Return the (X, Y) coordinate for the center point of the cell that contains the specified text.  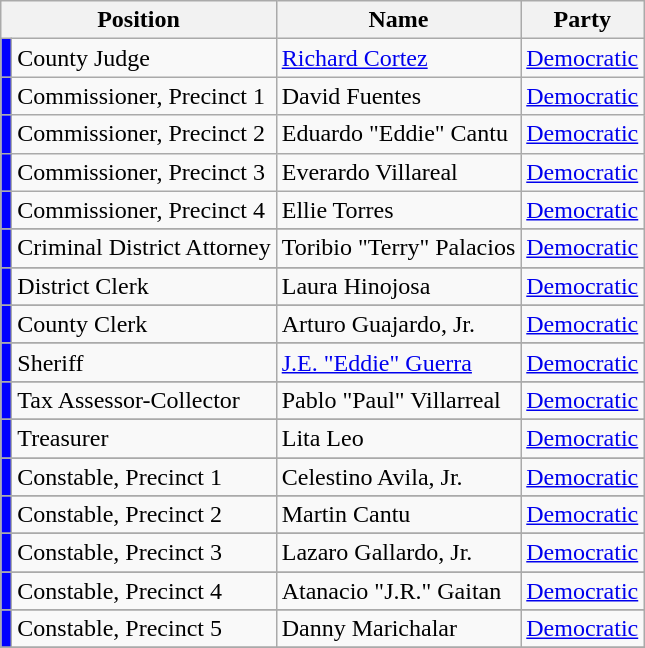
Constable, Precinct 5 (144, 629)
Martin Cantu (398, 515)
Pablo "Paul" Villarreal (398, 400)
County Judge (144, 58)
Ellie Torres (398, 210)
Commissioner, Precinct 2 (144, 134)
Name (398, 20)
Richard Cortez (398, 58)
Eduardo "Eddie" Cantu (398, 134)
Treasurer (144, 438)
J.E. "Eddie" Guerra (398, 362)
Commissioner, Precinct 3 (144, 172)
Toribio "Terry" Palacios (398, 248)
Arturo Guajardo, Jr. (398, 324)
David Fuentes (398, 96)
Constable, Precinct 3 (144, 553)
Laura Hinojosa (398, 286)
Criminal District Attorney (144, 248)
Party (582, 20)
Position (138, 20)
Lita Leo (398, 438)
Danny Marichalar (398, 629)
Constable, Precinct 4 (144, 591)
Everardo Villareal (398, 172)
Celestino Avila, Jr. (398, 477)
County Clerk (144, 324)
Sheriff (144, 362)
District Clerk (144, 286)
Lazaro Gallardo, Jr. (398, 553)
Commissioner, Precinct 4 (144, 210)
Constable, Precinct 2 (144, 515)
Tax Assessor-Collector (144, 400)
Constable, Precinct 1 (144, 477)
Atanacio "J.R." Gaitan (398, 591)
Commissioner, Precinct 1 (144, 96)
